Capture the cell that displays the provided text and extract its [X, Y] central coordinate. 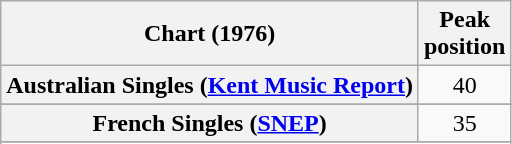
Peakposition [464, 34]
French Singles (SNEP) [210, 123]
40 [464, 85]
Australian Singles (Kent Music Report) [210, 85]
35 [464, 123]
Chart (1976) [210, 34]
